Scan for the cell matching the given text and deliver its (X, Y) coordinate at center. 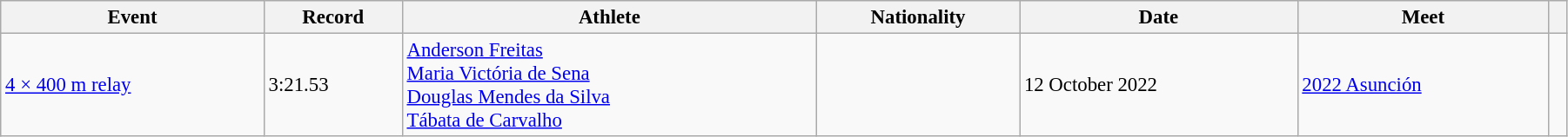
Athlete (609, 17)
3:21.53 (332, 85)
Nationality (917, 17)
Event (132, 17)
Meet (1424, 17)
Record (332, 17)
Anderson FreitasMaria Victória de SenaDouglas Mendes da SilvaTábata de Carvalho (609, 85)
2022 Asunción (1424, 85)
4 × 400 m relay (132, 85)
12 October 2022 (1159, 85)
Date (1159, 17)
